Return (X, Y) of the center of cell containing provided text 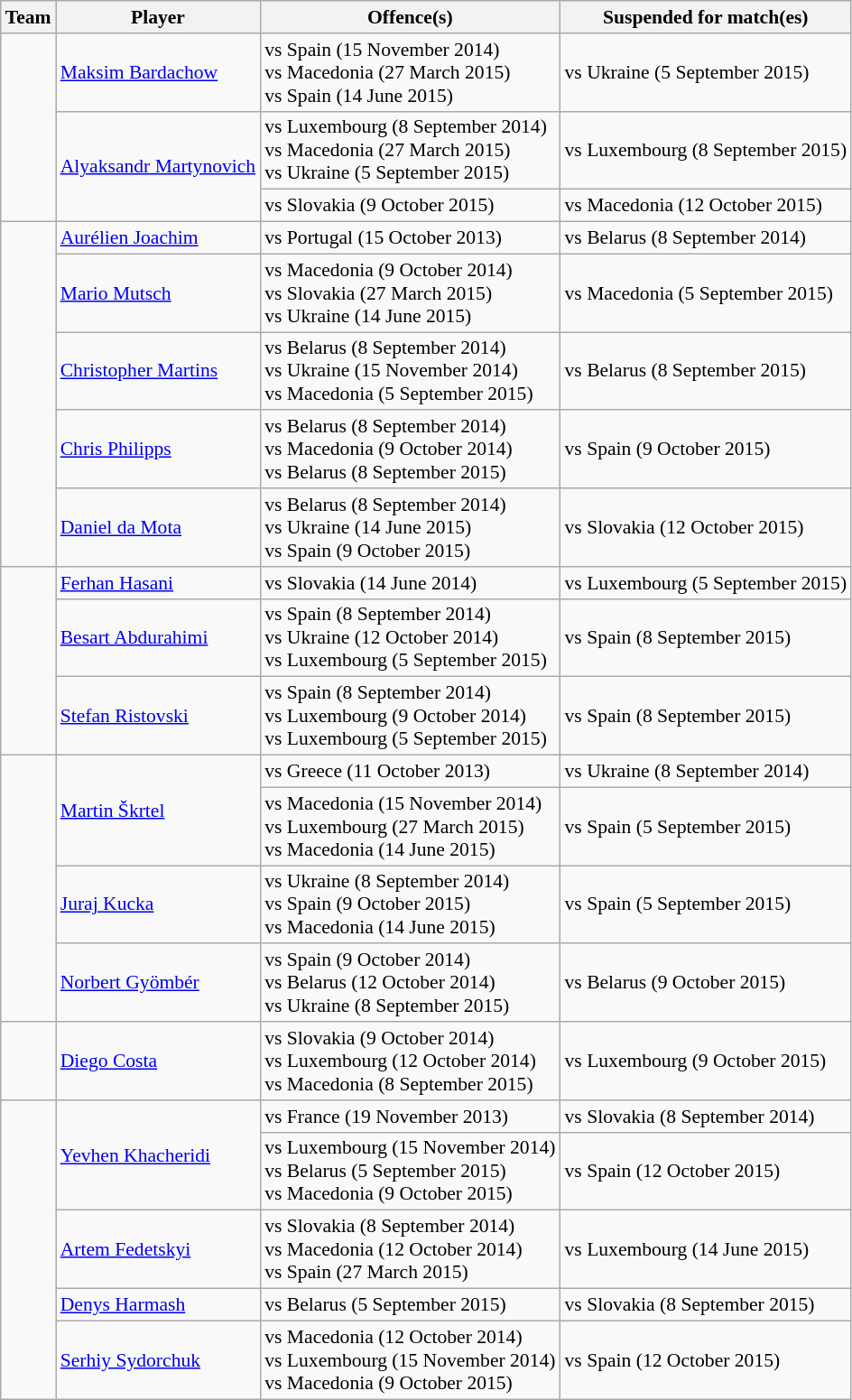
Christopher Martins (159, 372)
Suspended for match(es) (706, 17)
Serhiy Sydorchuk (159, 1359)
Alyaksandr Martynovich (159, 166)
vs Greece (11 October 2013) (410, 772)
vs Luxembourg (5 September 2015) (706, 583)
vs Slovakia (8 September 2015) (706, 1305)
vs Belarus (8 September 2014) (706, 238)
vs Belarus (9 October 2015) (706, 984)
Maksim Bardachow (159, 72)
vs Belarus (5 September 2015) (410, 1305)
vs Luxembourg (15 November 2014) vs Belarus (5 September 2015) vs Macedonia (9 October 2015) (410, 1172)
vs Belarus (8 September 2014) vs Ukraine (14 June 2015) vs Spain (9 October 2015) (410, 527)
vs Spain (8 September 2014) vs Ukraine (12 October 2014) vs Luxembourg (5 September 2015) (410, 637)
vs Macedonia (15 November 2014) vs Luxembourg (27 March 2015) vs Macedonia (14 June 2015) (410, 827)
Diego Costa (159, 1062)
vs Macedonia (5 September 2015) (706, 292)
vs Ukraine (5 September 2015) (706, 72)
Juraj Kucka (159, 904)
vs Ukraine (8 September 2014) (706, 772)
vs Belarus (8 September 2014) vs Ukraine (15 November 2014) vs Macedonia (5 September 2015) (410, 372)
vs Slovakia (8 September 2014) (706, 1117)
vs Spain (8 September 2014) vs Luxembourg (9 October 2014) vs Luxembourg (5 September 2015) (410, 717)
Chris Philipps (159, 450)
Martin Škrtel (159, 811)
Yevhen Khacheridi (159, 1155)
vs Luxembourg (8 September 2014) vs Macedonia (27 March 2015) vs Ukraine (5 September 2015) (410, 150)
Player (159, 17)
vs Slovakia (14 June 2014) (410, 583)
Artem Fedetskyi (159, 1249)
Daniel da Mota (159, 527)
vs Portugal (15 October 2013) (410, 238)
Mario Mutsch (159, 292)
vs Slovakia (8 September 2014) vs Macedonia (12 October 2014) vs Spain (27 March 2015) (410, 1249)
Offence(s) (410, 17)
vs Luxembourg (8 September 2015) (706, 150)
vs Slovakia (9 October 2015) (410, 206)
vs Luxembourg (14 June 2015) (706, 1249)
vs Slovakia (12 October 2015) (706, 527)
vs Slovakia (9 October 2014) vs Luxembourg (12 October 2014) vs Macedonia (8 September 2015) (410, 1062)
Besart Abdurahimi (159, 637)
vs Macedonia (12 October 2015) (706, 206)
vs Spain (15 November 2014) vs Macedonia (27 March 2015) vs Spain (14 June 2015) (410, 72)
Stefan Ristovski (159, 717)
Norbert Gyömbér (159, 984)
Denys Harmash (159, 1305)
vs Macedonia (9 October 2014) vs Slovakia (27 March 2015) vs Ukraine (14 June 2015) (410, 292)
Ferhan Hasani (159, 583)
vs Spain (9 October 2014) vs Belarus (12 October 2014) vs Ukraine (8 September 2015) (410, 984)
vs Belarus (8 September 2015) (706, 372)
vs France (19 November 2013) (410, 1117)
Aurélien Joachim (159, 238)
vs Luxembourg (9 October 2015) (706, 1062)
vs Belarus (8 September 2014) vs Macedonia (9 October 2014) vs Belarus (8 September 2015) (410, 450)
vs Macedonia (12 October 2014) vs Luxembourg (15 November 2014) vs Macedonia (9 October 2015) (410, 1359)
Team (29, 17)
vs Ukraine (8 September 2014) vs Spain (9 October 2015) vs Macedonia (14 June 2015) (410, 904)
vs Spain (9 October 2015) (706, 450)
